Identify which cell holds the provided text, then report its (X, Y) central coordinate. 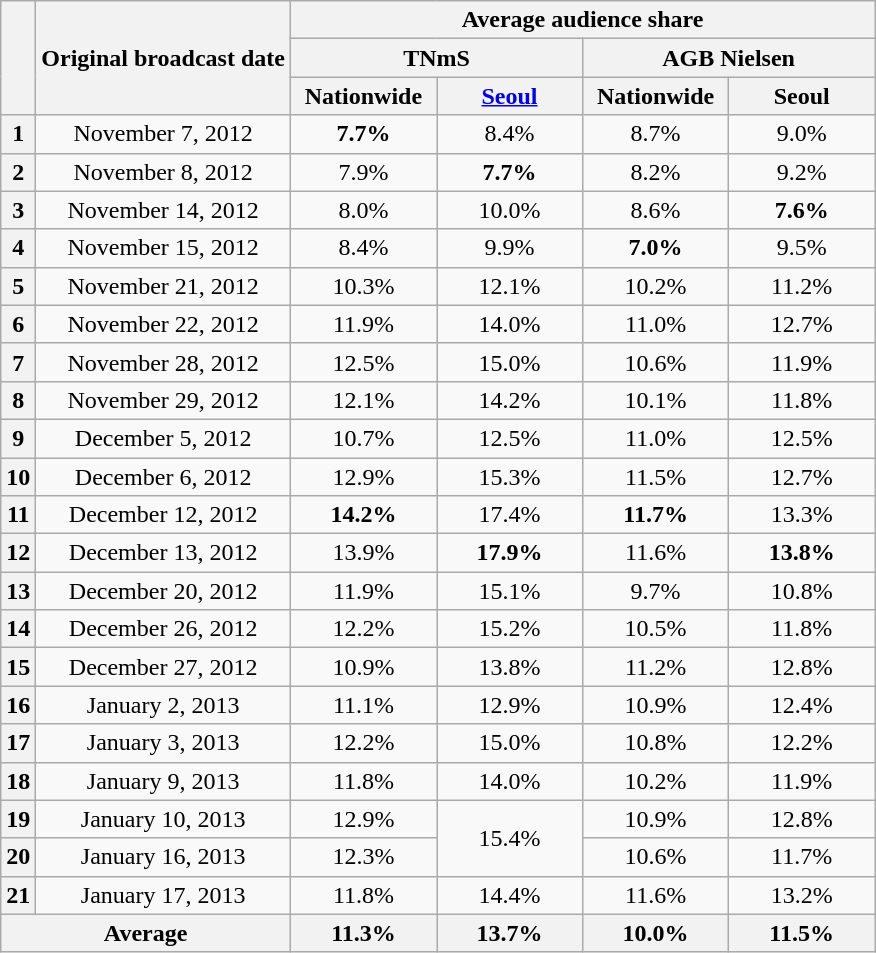
December 6, 2012 (164, 477)
November 8, 2012 (164, 172)
TNmS (436, 58)
11.3% (363, 933)
15 (18, 667)
21 (18, 895)
December 5, 2012 (164, 438)
November 14, 2012 (164, 210)
18 (18, 781)
15.1% (509, 591)
8.6% (656, 210)
8.2% (656, 172)
14 (18, 629)
13.2% (802, 895)
Average audience share (582, 20)
9.0% (802, 134)
15.3% (509, 477)
November 21, 2012 (164, 286)
7.0% (656, 248)
17 (18, 743)
8 (18, 400)
10.1% (656, 400)
15.4% (509, 838)
January 9, 2013 (164, 781)
13 (18, 591)
8.0% (363, 210)
7.6% (802, 210)
December 13, 2012 (164, 553)
6 (18, 324)
November 15, 2012 (164, 248)
13.7% (509, 933)
November 29, 2012 (164, 400)
Average (146, 933)
2 (18, 172)
17.4% (509, 515)
9.9% (509, 248)
1 (18, 134)
January 3, 2013 (164, 743)
November 7, 2012 (164, 134)
10.3% (363, 286)
10.5% (656, 629)
9.2% (802, 172)
10.7% (363, 438)
November 28, 2012 (164, 362)
5 (18, 286)
14.4% (509, 895)
9.7% (656, 591)
Original broadcast date (164, 58)
December 26, 2012 (164, 629)
11.1% (363, 705)
16 (18, 705)
10 (18, 477)
November 22, 2012 (164, 324)
12.4% (802, 705)
12.3% (363, 857)
13.9% (363, 553)
19 (18, 819)
11 (18, 515)
December 20, 2012 (164, 591)
January 2, 2013 (164, 705)
3 (18, 210)
8.7% (656, 134)
9.5% (802, 248)
December 27, 2012 (164, 667)
AGB Nielsen (729, 58)
4 (18, 248)
15.2% (509, 629)
20 (18, 857)
12 (18, 553)
7 (18, 362)
7.9% (363, 172)
13.3% (802, 515)
January 17, 2013 (164, 895)
January 16, 2013 (164, 857)
December 12, 2012 (164, 515)
17.9% (509, 553)
9 (18, 438)
January 10, 2013 (164, 819)
